Provide the (X, Y) coordinate of the cell's center where the given text is located.  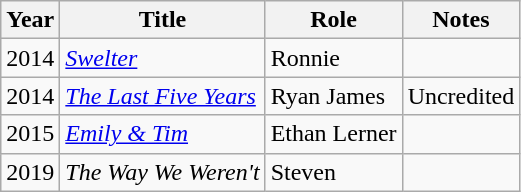
2019 (30, 172)
Uncredited (461, 96)
Role (334, 20)
Swelter (162, 58)
Year (30, 20)
Notes (461, 20)
The Last Five Years (162, 96)
Emily & Tim (162, 134)
Ronnie (334, 58)
Ethan Lerner (334, 134)
Title (162, 20)
2015 (30, 134)
Steven (334, 172)
Ryan James (334, 96)
The Way We Weren't (162, 172)
